Return [X, Y] of the center of cell containing provided text 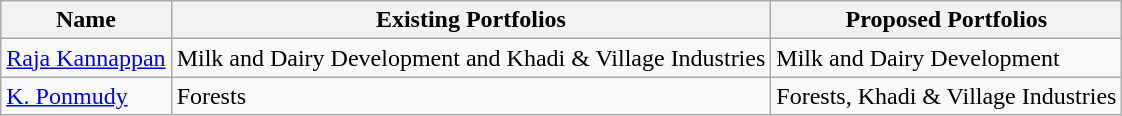
Existing Portfolios [471, 20]
K. Ponmudy [86, 96]
Raja Kannappan [86, 58]
Name [86, 20]
Milk and Dairy Development [946, 58]
Proposed Portfolios [946, 20]
Milk and Dairy Development and Khadi & Village Industries [471, 58]
Forests [471, 96]
Forests, Khadi & Village Industries [946, 96]
